From the cell containing the given text, extract its center point as [x, y] coordinate. 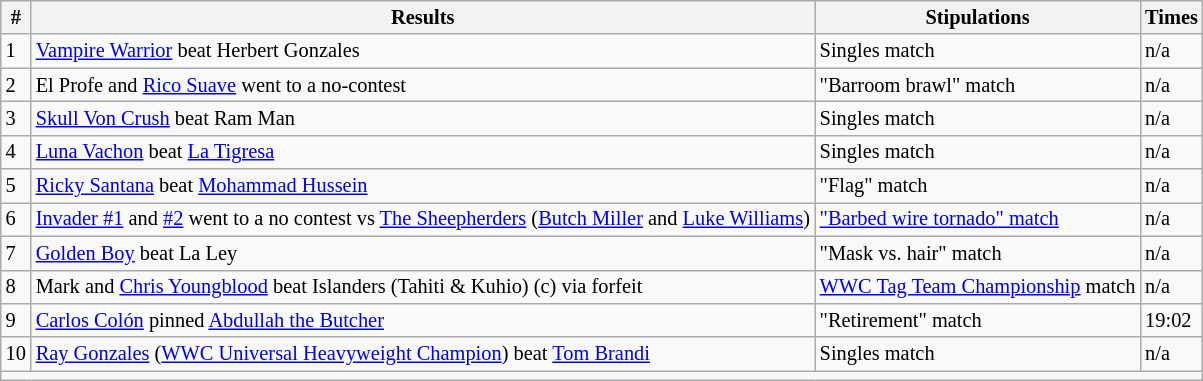
WWC Tag Team Championship match [978, 287]
Results [423, 17]
"Barbed wire tornado" match [978, 219]
Mark and Chris Youngblood beat Islanders (Tahiti & Kuhio) (c) via forfeit [423, 287]
Ray Gonzales (WWC Universal Heavyweight Champion) beat Tom Brandi [423, 354]
Stipulations [978, 17]
# [16, 17]
19:02 [1172, 320]
8 [16, 287]
"Flag" match [978, 186]
Invader #1 and #2 went to a no contest vs The Sheepherders (Butch Miller and Luke Williams) [423, 219]
Luna Vachon beat La Tigresa [423, 152]
"Retirement" match [978, 320]
7 [16, 253]
Times [1172, 17]
Ricky Santana beat Mohammad Hussein [423, 186]
2 [16, 85]
Golden Boy beat La Ley [423, 253]
"Barroom brawl" match [978, 85]
3 [16, 118]
4 [16, 152]
Vampire Warrior beat Herbert Gonzales [423, 51]
Carlos Colón pinned Abdullah the Butcher [423, 320]
5 [16, 186]
1 [16, 51]
El Profe and Rico Suave went to a no-contest [423, 85]
Skull Von Crush beat Ram Man [423, 118]
10 [16, 354]
6 [16, 219]
"Mask vs. hair" match [978, 253]
9 [16, 320]
